Pinpoint the cell where the given text exists, returning its [X, Y] midpoint coordinate. 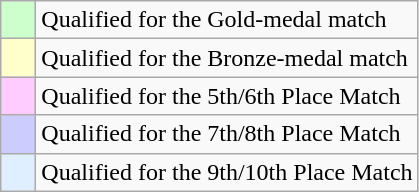
Qualified for the Bronze-medal match [227, 58]
Qualified for the 5th/6th Place Match [227, 96]
Qualified for the Gold-medal match [227, 20]
Qualified for the 9th/10th Place Match [227, 172]
Qualified for the 7th/8th Place Match [227, 134]
